Pinpoint the cell where the given text exists, returning its (x, y) midpoint coordinate. 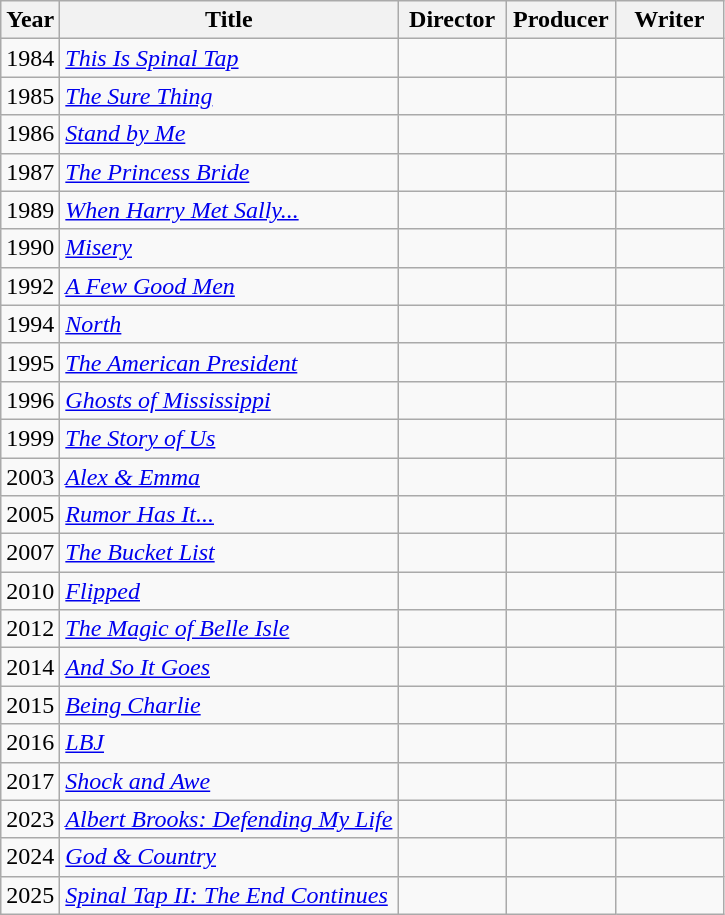
1987 (30, 172)
Writer (670, 20)
1999 (30, 438)
Being Charlie (229, 705)
1996 (30, 400)
LBJ (229, 743)
The Princess Bride (229, 172)
The Magic of Belle Isle (229, 629)
1984 (30, 58)
2023 (30, 819)
Spinal Tap II: The End Continues (229, 895)
The Bucket List (229, 553)
Director (452, 20)
2017 (30, 781)
The Sure Thing (229, 96)
1985 (30, 96)
2012 (30, 629)
Alex & Emma (229, 477)
2024 (30, 857)
1990 (30, 248)
1986 (30, 134)
2010 (30, 591)
2005 (30, 515)
Title (229, 20)
A Few Good Men (229, 286)
Shock and Awe (229, 781)
Producer (560, 20)
1992 (30, 286)
Rumor Has It... (229, 515)
1995 (30, 362)
Flipped (229, 591)
2007 (30, 553)
Stand by Me (229, 134)
The American President (229, 362)
2015 (30, 705)
2016 (30, 743)
God & Country (229, 857)
Albert Brooks: Defending My Life (229, 819)
North (229, 324)
2025 (30, 895)
2014 (30, 667)
This Is Spinal Tap (229, 58)
And So It Goes (229, 667)
The Story of Us (229, 438)
When Harry Met Sally... (229, 210)
Year (30, 20)
2003 (30, 477)
Misery (229, 248)
1994 (30, 324)
1989 (30, 210)
Ghosts of Mississippi (229, 400)
